Extract the (x, y) coordinate from the center of the cell holding the provided text.  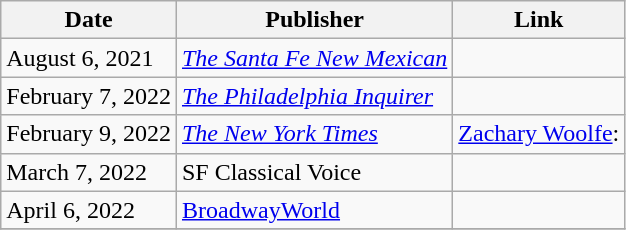
February 9, 2022 (89, 134)
February 7, 2022 (89, 96)
Publisher (314, 20)
BroadwayWorld (314, 210)
The Santa Fe New Mexican (314, 58)
The New York Times (314, 134)
March 7, 2022 (89, 172)
August 6, 2021 (89, 58)
The Philadelphia Inquirer (314, 96)
SF Classical Voice (314, 172)
April 6, 2022 (89, 210)
Date (89, 20)
Link (539, 20)
Zachary Woolfe: (539, 134)
